From the cell containing the given text, extract its center point as (x, y) coordinate. 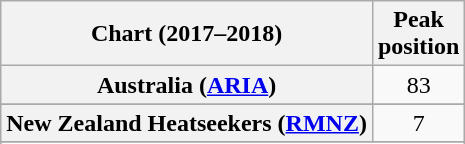
New Zealand Heatseekers (RMNZ) (187, 123)
Peakposition (418, 34)
83 (418, 85)
Chart (2017–2018) (187, 34)
7 (418, 123)
Australia (ARIA) (187, 85)
